Return [x, y] of the center of cell containing provided text 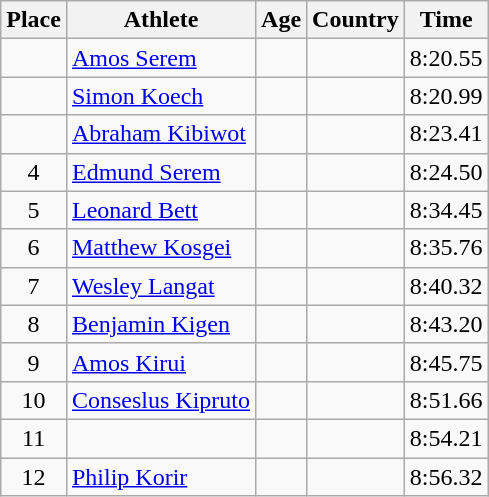
Leonard Bett [160, 210]
8:43.20 [446, 324]
8:34.45 [446, 210]
8:23.41 [446, 134]
4 [34, 172]
9 [34, 362]
Benjamin Kigen [160, 324]
Time [446, 20]
6 [34, 248]
8:45.75 [446, 362]
Edmund Serem [160, 172]
Conseslus Kipruto [160, 400]
7 [34, 286]
Place [34, 20]
11 [34, 438]
Simon Koech [160, 96]
8:24.50 [446, 172]
8:40.32 [446, 286]
12 [34, 477]
8:56.32 [446, 477]
Age [282, 20]
Wesley Langat [160, 286]
8:20.99 [446, 96]
Athlete [160, 20]
Philip Korir [160, 477]
8:20.55 [446, 58]
Amos Kirui [160, 362]
Matthew Kosgei [160, 248]
Abraham Kibiwot [160, 134]
10 [34, 400]
8 [34, 324]
8:51.66 [446, 400]
Amos Serem [160, 58]
Country [356, 20]
8:35.76 [446, 248]
5 [34, 210]
8:54.21 [446, 438]
